Locate the cell with the specified text and output its [X, Y] center coordinate. 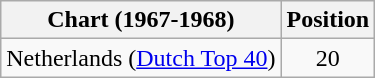
Position [328, 20]
Netherlands (Dutch Top 40) [141, 58]
Chart (1967-1968) [141, 20]
20 [328, 58]
